Locate the cell with the specified text and output its [X, Y] center coordinate. 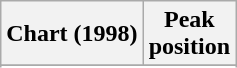
Chart (1998) [72, 34]
Peakposition [189, 34]
